Locate the cell with the specified text and output its [x, y] center coordinate. 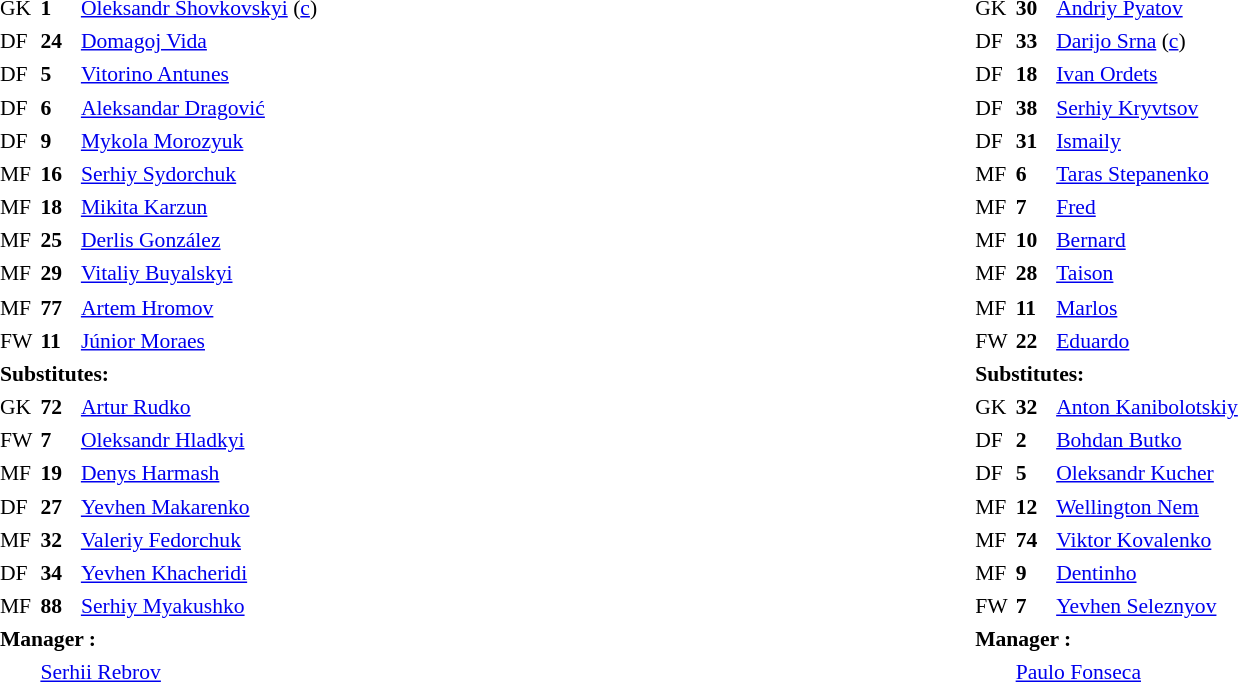
28 [1035, 273]
Serhiy Sydorchuk [199, 173]
22 [1035, 340]
Substitutes: [160, 373]
Serhiy Myakushko [199, 605]
Derlis González [199, 240]
Eduardo [1147, 340]
24 [59, 40]
33 [1035, 40]
10 [1035, 240]
Manager : [163, 639]
27 [59, 506]
Mykola Morozyuk [199, 140]
12 [1035, 506]
Taison [1147, 273]
Marlos [1147, 306]
Taras Stepanenko [1147, 173]
2 [1035, 439]
Oleksandr Kucher [1147, 473]
25 [59, 240]
Yevhen Khacheridi [199, 572]
Bernard [1147, 240]
Ismaily [1147, 140]
Fred [1147, 207]
Denys Harmash [199, 473]
74 [1035, 539]
Darijo Srna (c) [1147, 40]
Ivan Ordets [1147, 74]
Vitorino Antunes [199, 74]
Bohdan Butko [1147, 439]
29 [59, 273]
19 [59, 473]
34 [59, 572]
16 [59, 173]
Serhiy Kryvtsov [1147, 107]
88 [59, 605]
Viktor Kovalenko [1147, 539]
Anton Kanibolotskiy [1147, 406]
Yevhen Seleznyov [1147, 605]
Vitaliy Buyalskyi [199, 273]
77 [59, 306]
Júnior Moraes [199, 340]
31 [1035, 140]
Wellington Nem [1147, 506]
Valeriy Fedorchuk [199, 539]
Oleksandr Hladkyi [199, 439]
72 [59, 406]
Aleksandar Dragović [199, 107]
Artur Rudko [199, 406]
Artem Hromov [199, 306]
38 [1035, 107]
Yevhen Makarenko [199, 506]
Mikita Karzun [199, 207]
Domagoj Vida [199, 40]
Dentinho [1147, 572]
